Determine the (X, Y) coordinate at the center of the cell enclosing the given text.  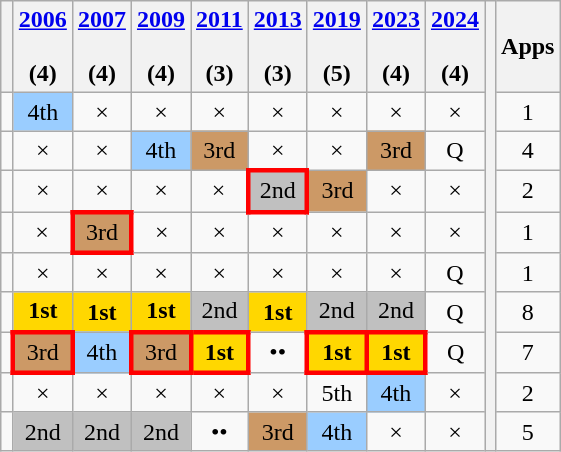
4 (528, 151)
5 (528, 431)
2013(3) (278, 47)
8 (528, 312)
2009(4) (160, 47)
5th (336, 393)
2023(4) (396, 47)
2006(4) (42, 47)
2011(3) (219, 47)
7 (528, 352)
Apps (528, 47)
2019(5) (336, 47)
2024(4) (454, 47)
2007(4) (102, 47)
